Identify which cell holds the provided text, then report its (x, y) central coordinate. 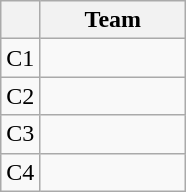
Team (113, 20)
C2 (20, 96)
C3 (20, 134)
C1 (20, 58)
C4 (20, 172)
